Pinpoint the cell where the given text exists, returning its [X, Y] midpoint coordinate. 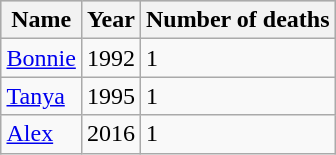
Alex [41, 134]
Name [41, 20]
Year [110, 20]
1995 [110, 96]
Number of deaths [238, 20]
2016 [110, 134]
Bonnie [41, 58]
Tanya [41, 96]
1992 [110, 58]
